Return [X, Y] of the center of cell containing provided text 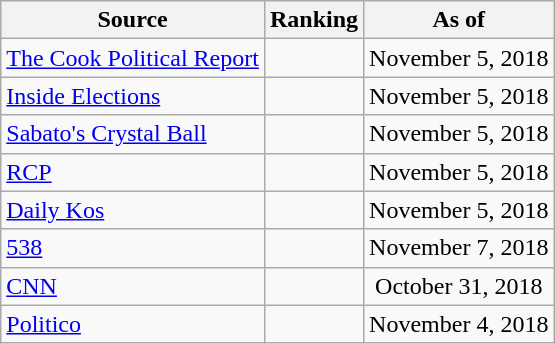
November 7, 2018 [459, 248]
Ranking [314, 20]
Daily Kos [133, 210]
November 4, 2018 [459, 324]
RCP [133, 172]
The Cook Political Report [133, 58]
CNN [133, 286]
Sabato's Crystal Ball [133, 134]
538 [133, 248]
Source [133, 20]
Inside Elections [133, 96]
October 31, 2018 [459, 286]
As of [459, 20]
Politico [133, 324]
